Return the [X, Y] coordinate for the center point of the cell that contains the specified text.  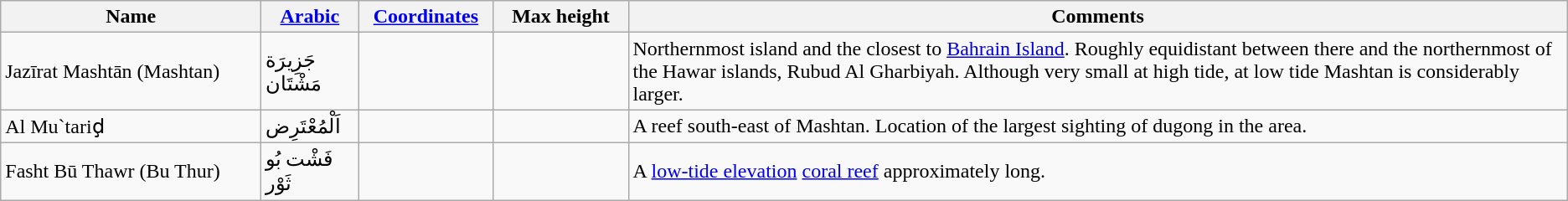
Al Mu`tariḑ [131, 126]
Name [131, 17]
Fasht Bū Thawr (Bu Thur) [131, 171]
Max height [561, 17]
Comments [1097, 17]
فَشْت بُو ثَوْر [310, 171]
Jazīrat Mashtān (Mashtan) [131, 71]
اَلْمُعْتَرِض [310, 126]
Coordinates [426, 17]
A reef south-east of Mashtan. Location of the largest sighting of dugong in the area. [1097, 126]
جَزِيرَة مَشْتَان [310, 71]
A low-tide elevation coral reef approximately long. [1097, 171]
Arabic [310, 17]
